For the text-containing cell, return its midpoint in [x, y] coordinate format. 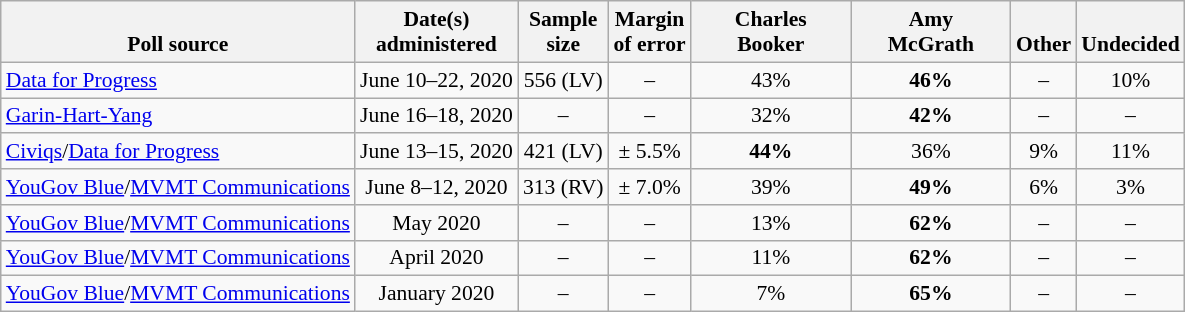
Civiqs/Data for Progress [178, 152]
January 2020 [436, 294]
10% [1130, 80]
June 13–15, 2020 [436, 152]
49% [931, 187]
7% [771, 294]
Other [1044, 32]
± 7.0% [649, 187]
June 16–18, 2020 [436, 116]
Poll source [178, 32]
9% [1044, 152]
Garin-Hart-Yang [178, 116]
44% [771, 152]
April 2020 [436, 258]
65% [931, 294]
6% [1044, 187]
421 (LV) [564, 152]
Data for Progress [178, 80]
556 (LV) [564, 80]
June 8–12, 2020 [436, 187]
36% [931, 152]
13% [771, 223]
June 10–22, 2020 [436, 80]
Marginof error [649, 32]
± 5.5% [649, 152]
42% [931, 116]
Samplesize [564, 32]
313 (RV) [564, 187]
3% [1130, 187]
May 2020 [436, 223]
Date(s)administered [436, 32]
Undecided [1130, 32]
AmyMcGrath [931, 32]
CharlesBooker [771, 32]
43% [771, 80]
39% [771, 187]
32% [771, 116]
46% [931, 80]
